Determine the [x, y] coordinate at the center of the cell enclosing the given text.  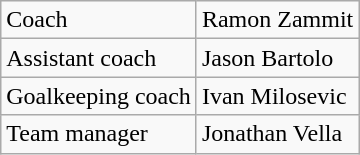
Team manager [99, 134]
Coach [99, 20]
Jason Bartolo [277, 58]
Ramon Zammit [277, 20]
Ivan Milosevic [277, 96]
Goalkeeping coach [99, 96]
Jonathan Vella [277, 134]
Assistant coach [99, 58]
